Return (x, y) of the center of cell containing provided text 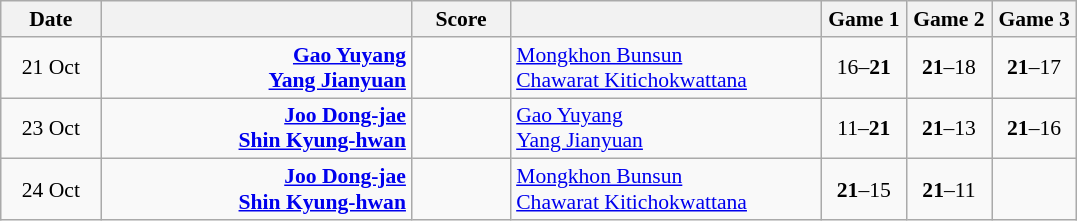
Score (461, 19)
Game 3 (1034, 19)
21–15 (864, 190)
Date (51, 19)
24 Oct (51, 190)
Game 1 (864, 19)
16–21 (864, 68)
Game 2 (948, 19)
11–21 (864, 128)
21–16 (1034, 128)
21–13 (948, 128)
21–11 (948, 190)
21–18 (948, 68)
21 Oct (51, 68)
21–17 (1034, 68)
23 Oct (51, 128)
